Capture the cell that displays the provided text and extract its (X, Y) central coordinate. 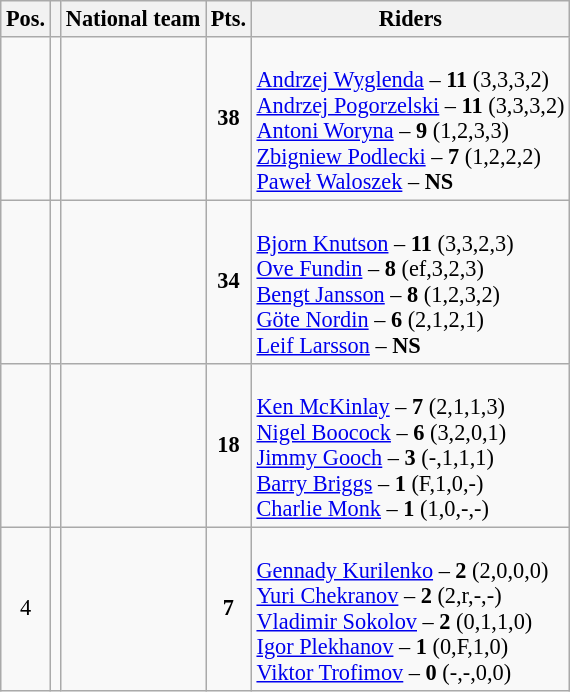
34 (229, 282)
Pts. (229, 19)
National team (134, 19)
Andrzej Wyglenda – 11 (3,3,3,2) Andrzej Pogorzelski – 11 (3,3,3,2) Antoni Woryna – 9 (1,2,3,3) Zbigniew Podlecki – 7 (1,2,2,2) Paweł Waloszek – NS (410, 118)
Pos. (26, 19)
Ken McKinlay – 7 (2,1,1,3) Nigel Boocock – 6 (3,2,0,1) Jimmy Gooch – 3 (-,1,1,1) Barry Briggs – 1 (F,1,0,-) Charlie Monk – 1 (1,0,-,-) (410, 444)
7 (229, 608)
Riders (410, 19)
4 (26, 608)
18 (229, 444)
Bjorn Knutson – 11 (3,3,2,3) Ove Fundin – 8 (ef,3,2,3) Bengt Jansson – 8 (1,2,3,2) Göte Nordin – 6 (2,1,2,1) Leif Larsson – NS (410, 282)
38 (229, 118)
